Determine the [x, y] coordinate at the center of the cell enclosing the given text.  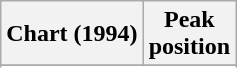
Peak position [189, 34]
Chart (1994) [72, 34]
